For the text-containing cell, return its midpoint in (x, y) coordinate format. 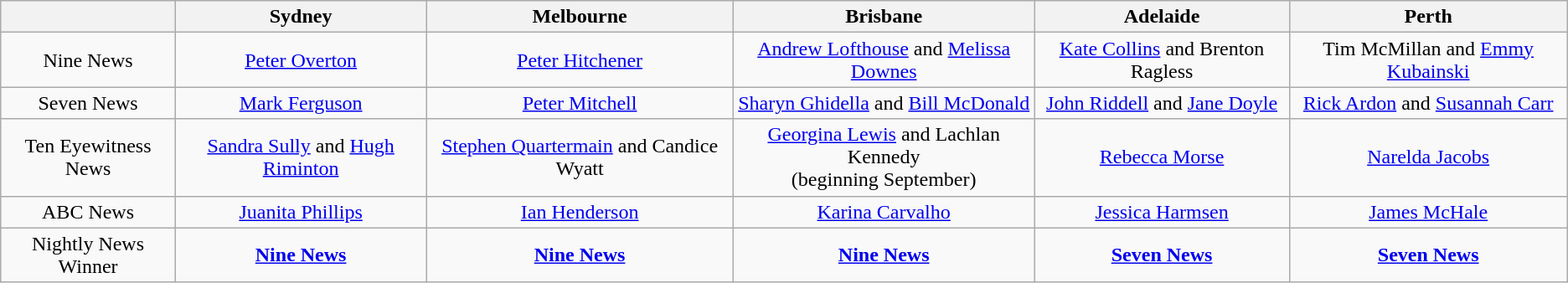
Rebecca Morse (1162, 157)
Nightly News Winner (89, 255)
Karina Carvalho (884, 212)
Tim McMillan and Emmy Kubainski (1428, 60)
Ten Eyewitness News (89, 157)
Jessica Harmsen (1162, 212)
Peter Overton (301, 60)
Adelaide (1162, 17)
Mark Ferguson (301, 103)
James McHale (1428, 212)
Melbourne (580, 17)
Kate Collins and Brenton Ragless (1162, 60)
Brisbane (884, 17)
Peter Hitchener (580, 60)
Sydney (301, 17)
Stephen Quartermain and Candice Wyatt (580, 157)
Narelda Jacobs (1428, 157)
Andrew Lofthouse and Melissa Downes (884, 60)
Juanita Phillips (301, 212)
Ian Henderson (580, 212)
Peter Mitchell (580, 103)
Sandra Sully and Hugh Riminton (301, 157)
Sharyn Ghidella and Bill McDonald (884, 103)
Rick Ardon and Susannah Carr (1428, 103)
John Riddell and Jane Doyle (1162, 103)
Perth (1428, 17)
Georgina Lewis and Lachlan Kennedy(beginning September) (884, 157)
ABC News (89, 212)
